Extract the (x, y) coordinate from the center of the cell holding the provided text.  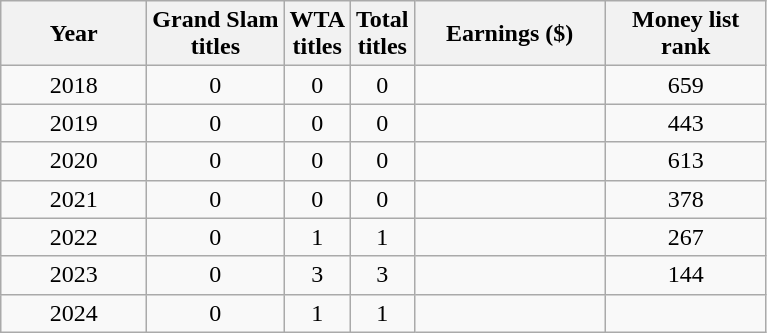
2018 (74, 85)
2019 (74, 123)
Grand Slam titles (216, 34)
Year (74, 34)
2020 (74, 161)
267 (686, 237)
2024 (74, 313)
2022 (74, 237)
144 (686, 275)
WTA titles (318, 34)
Earnings ($) (510, 34)
2021 (74, 199)
659 (686, 85)
443 (686, 123)
378 (686, 199)
613 (686, 161)
Money list rank (686, 34)
2023 (74, 275)
Total titles (383, 34)
